Determine the [x, y] coordinate at the center of the cell enclosing the given text.  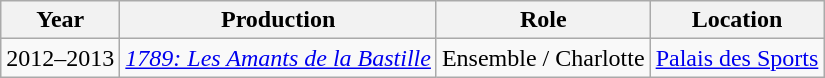
Palais des Sports [737, 58]
Ensemble / Charlotte [543, 58]
1789: Les Amants de la Bastille [278, 58]
Production [278, 20]
Location [737, 20]
2012–2013 [60, 58]
Year [60, 20]
Role [543, 20]
